Search for the cell housing the specified text and yield its [x, y] center coordinate. 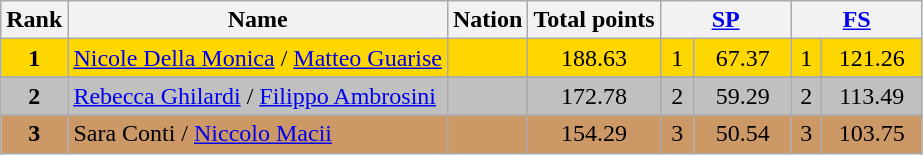
SP [726, 20]
Name [258, 20]
172.78 [594, 96]
121.26 [872, 58]
154.29 [594, 134]
Total points [594, 20]
67.37 [742, 58]
50.54 [742, 134]
Nicole Della Monica / Matteo Guarise [258, 58]
Nation [487, 20]
113.49 [872, 96]
Sara Conti / Niccolo Macii [258, 134]
Rank [34, 20]
59.29 [742, 96]
103.75 [872, 134]
FS [856, 20]
Rebecca Ghilardi / Filippo Ambrosini [258, 96]
188.63 [594, 58]
